Return the (x, y) coordinate for the center point of the cell that contains the specified text.  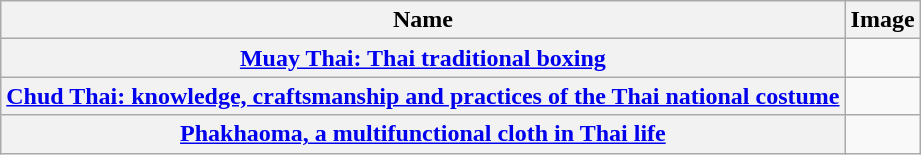
Image (882, 20)
Phakhaoma, a multifunctional cloth in Thai life (423, 134)
Chud Thai: knowledge, craftsmanship and practices of the Thai national costume (423, 96)
Name (423, 20)
Muay Thai: Thai traditional boxing (423, 58)
